Search for the cell housing the specified text and yield its (X, Y) center coordinate. 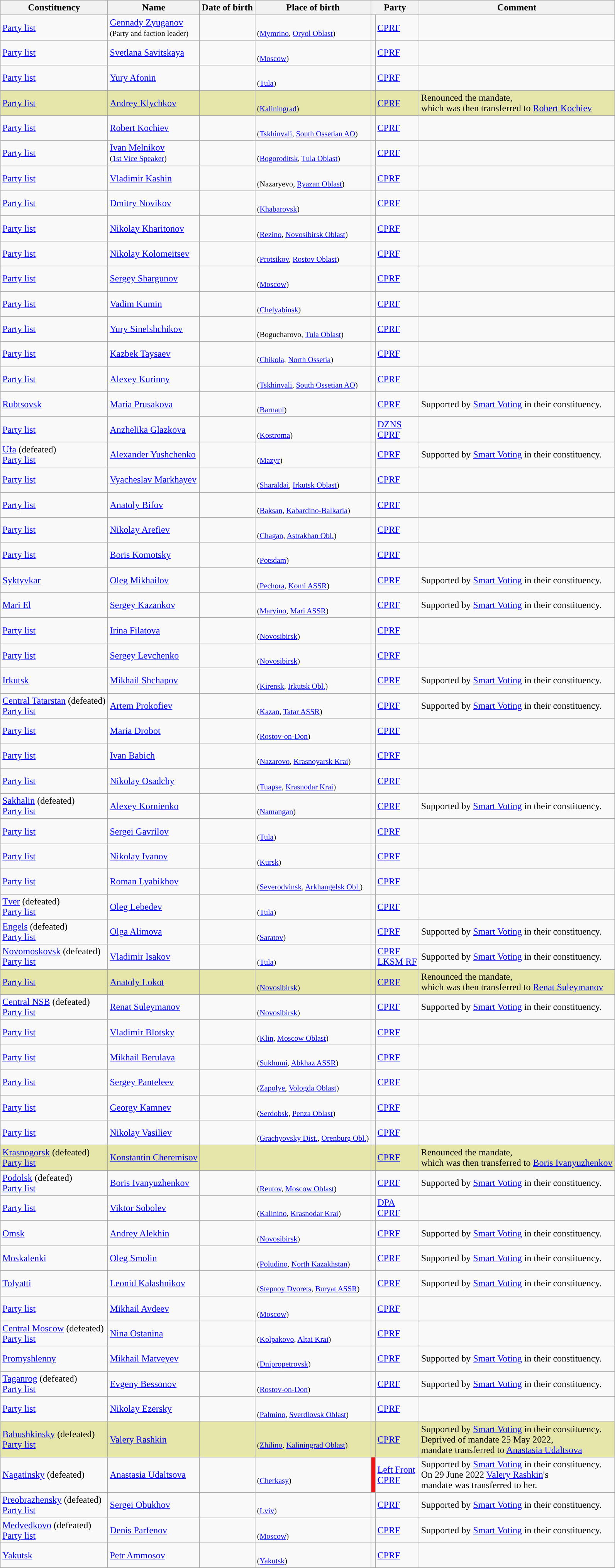
(Baksan, Kabardino-Balkaria) (313, 505)
Robert Kochiev (154, 128)
Vladimir Kashin (154, 178)
(Dnipropetrovsk) (313, 1359)
Name (154, 8)
DZNSCPRF (397, 429)
Left FrontCPRF (397, 1475)
Gennady Zyuganov(Party and faction leader) (154, 28)
Mikhail Avdeev (154, 1309)
Nagatinsky (defeated) (54, 1475)
(Maryino, Mari ASSR) (313, 605)
Renounced the mandate,which was then transferred to Robert Kochiev (517, 103)
Valery Rashkin (154, 1439)
(Potsdam) (313, 555)
Yakutsk (54, 1556)
Nikolay Kharitonov (154, 229)
Olga Alimova (154, 932)
Evgeny Bessonov (154, 1383)
Nikolay Kolomeitsev (154, 253)
Boris Ivanyuzhenkov (154, 1183)
Mari El (54, 605)
(Kirensk, Irkutsk Obl.) (313, 680)
Krasnogorsk (defeated)Party list (54, 1158)
Vladimir Isakov (154, 957)
Roman Lyabikhov (154, 882)
(Klin, Moscow Oblast) (313, 1032)
(Yakutsk) (313, 1556)
Renounced the mandate,which was then transferred to Renat Suleymanov (517, 982)
(Kursk) (313, 856)
(Sukhumi, Abkhaz ASSR) (313, 1057)
Vadim Kumin (154, 303)
Party (395, 8)
(Pechora, Komi ASSR) (313, 580)
Sergey Kazankov (154, 605)
Medvedkovo (defeated)Party list (54, 1530)
Sergey Levchenko (154, 655)
(Protsikov, Rostov Oblast) (313, 253)
Artem Prokofiev (154, 706)
Leonid Kalashnikov (154, 1283)
Oleg Smolin (154, 1258)
(Kalinino, Krasnodar Krai) (313, 1208)
(Zapolye, Vologda Oblast) (313, 1082)
(Stepnoy Dvorets, Buryat ASSR) (313, 1283)
Novomoskovsk (defeated)Party list (54, 957)
Viktor Sobolev (154, 1208)
Sergey Shargunov (154, 279)
Ivan Babich (154, 756)
Andrey Klychkov (154, 103)
Renat Suleymanov (154, 1007)
Ufa (defeated)Party list (54, 455)
Central NSB (defeated)Party list (54, 1007)
Boris Komotsky (154, 555)
CPRFLKSM RF (397, 957)
(Grachyovsky Dist., Orenburg Obl.) (313, 1133)
(Nazaryevo, Ryazan Oblast) (313, 178)
Maria Prusakova (154, 405)
Omsk (54, 1233)
(Chikola, North Ossetia) (313, 354)
(Khabarovsk) (313, 203)
Sergey Panteleev (154, 1082)
(Bogoroditsk, Tula Oblast) (313, 153)
Svetlana Savitskaya (154, 52)
Alexey Kornienko (154, 806)
Date of birth (227, 8)
Vyacheslav Markhayev (154, 479)
Irina Filatova (154, 630)
Denis Parfenov (154, 1530)
Taganrog (defeated)Party list (54, 1383)
Constituency (54, 8)
Supported by Smart Voting in their constituency.On 29 June 2022 Valery Rashkin'smandate was transferred to her. (517, 1475)
(Bogucharovo, Tula Oblast) (313, 329)
(Serdobsk, Penza Oblast) (313, 1107)
(Reutov, Moscow Oblast) (313, 1183)
(Palmino, Sverdlovsk Oblast) (313, 1409)
Mikhail Matveyev (154, 1359)
Nikolay Ivanov (154, 856)
Engels (defeated)Party list (54, 932)
Oleg Lebedev (154, 906)
Alexey Kurinny (154, 379)
DPACPRF (397, 1208)
Anzhelika Glazkova (154, 429)
(Chagan, Astrakhan Obl.) (313, 530)
Anastasia Udaltsova (154, 1475)
Renounced the mandate,which was then transferred to Boris Ivanyuzhenkov (517, 1158)
(Cherkasy) (313, 1475)
Podolsk (defeated)Party list (54, 1183)
Vladimir Blotsky (154, 1032)
Yury Afonin (154, 78)
Nina Ostanina (154, 1333)
Petr Ammosov (154, 1556)
Nikolay Vasiliev (154, 1133)
(Barnaul) (313, 405)
(Sharaldai, Irkutsk Oblast) (313, 479)
(Lviv) (313, 1505)
(Severodvinsk, Arkhangelsk Obl.) (313, 882)
Moskalenki (54, 1258)
(Mazyr) (313, 455)
Mikhail Shchapov (154, 680)
(Kostroma) (313, 429)
Central Moscow (defeated)Party list (54, 1333)
Sergei Gavrilov (154, 831)
(Rezino, Novosibirsk Oblast) (313, 229)
Maria Drobot (154, 731)
Nikolay Ezersky (154, 1409)
Nikolay Arefiev (154, 530)
(Mymrino, Oryol Oblast) (313, 28)
(Nazarovo, Krasnoyarsk Krai) (313, 756)
Ivan Melnikov(1st Vice Speaker) (154, 153)
Georgy Kamnev (154, 1107)
Anatoly Lokot (154, 982)
Tver (defeated)Party list (54, 906)
Promyshlenny (54, 1359)
Syktyvkar (54, 580)
Dmitry Novikov (154, 203)
Yury Sinelshchikov (154, 329)
Rubtsovsk (54, 405)
Babushkinsky (defeated)Party list (54, 1439)
(Chelyabinsk) (313, 303)
(Kolpakovo, Altai Krai) (313, 1333)
Konstantin Cheremisov (154, 1158)
(Namangan) (313, 806)
Place of birth (313, 8)
Sakhalin (defeated)Party list (54, 806)
Tolyatti (54, 1283)
Anatoly Bifov (154, 505)
Alexander Yushchenko (154, 455)
Preobrazhensky (defeated)Party list (54, 1505)
Comment (517, 8)
Nikolay Osadchy (154, 781)
(Poludino, North Kazakhstan) (313, 1258)
Mikhail Berulava (154, 1057)
Oleg Mikhailov (154, 580)
Kazbek Taysaev (154, 354)
Irkutsk (54, 680)
Central Tatarstan (defeated)Party list (54, 706)
(Zhilino, Kaliningrad Oblast) (313, 1439)
Sergei Obukhov (154, 1505)
(Saratov) (313, 932)
(Kazan, Tatar ASSR) (313, 706)
Supported by Smart Voting in their constituency.Deprived of mandate 25 May 2022,mandate transferred to Anastasia Udaltsova (517, 1439)
(Kaliningrad) (313, 103)
Andrey Alekhin (154, 1233)
(Tuapse, Krasnodar Krai) (313, 781)
